Find where the given text appears and provide that cell's center as (X, Y) coordinate. 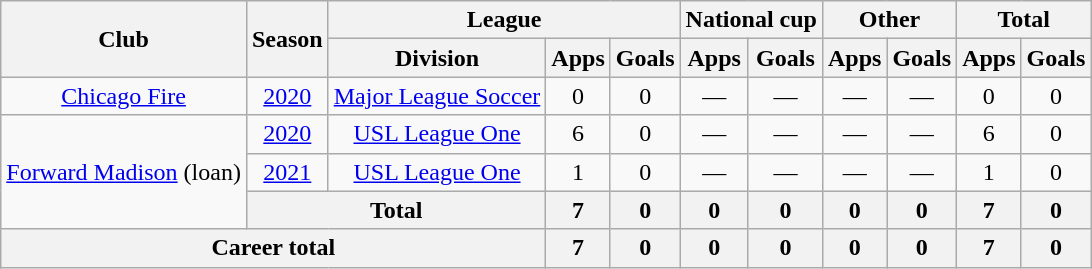
National cup (751, 20)
Club (124, 39)
2021 (287, 172)
Career total (274, 248)
Other (889, 20)
Forward Madison (loan) (124, 172)
Season (287, 39)
League (504, 20)
Chicago Fire (124, 96)
Division (437, 58)
Major League Soccer (437, 96)
